Find where the given text appears and provide that cell's center as (x, y) coordinate. 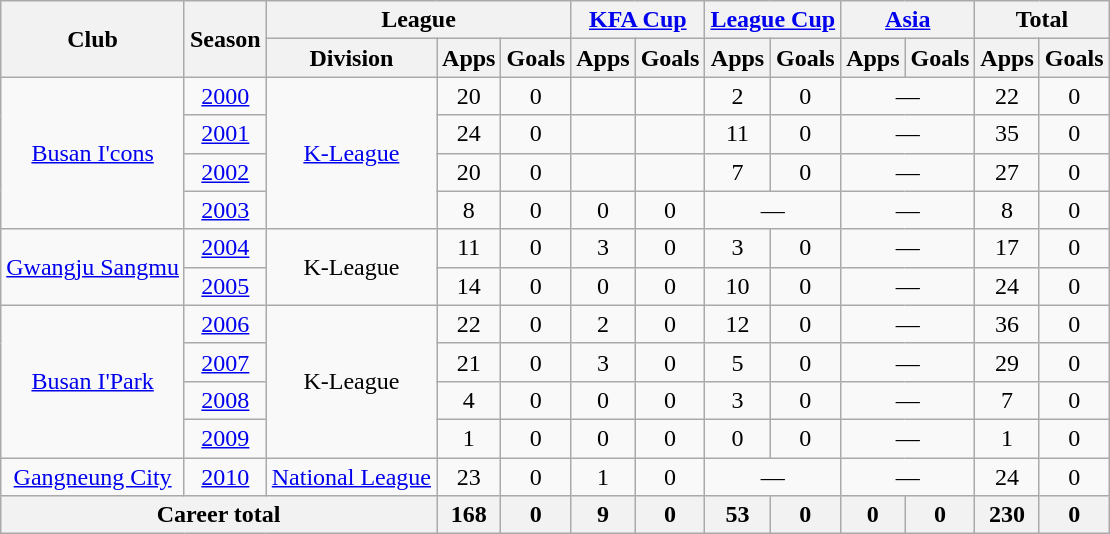
12 (738, 324)
27 (1007, 172)
10 (738, 286)
KFA Cup (638, 20)
5 (738, 362)
2010 (225, 477)
2006 (225, 324)
36 (1007, 324)
2008 (225, 400)
230 (1007, 515)
2009 (225, 438)
2001 (225, 134)
Club (93, 39)
21 (469, 362)
Career total (219, 515)
4 (469, 400)
2005 (225, 286)
National League (351, 477)
League (418, 20)
Season (225, 39)
2007 (225, 362)
Asia (908, 20)
17 (1007, 248)
14 (469, 286)
168 (469, 515)
Gangneung City (93, 477)
2003 (225, 210)
53 (738, 515)
Total (1042, 20)
Gwangju Sangmu (93, 267)
2002 (225, 172)
Busan I'cons (93, 153)
Busan I'Park (93, 381)
35 (1007, 134)
2000 (225, 96)
League Cup (773, 20)
29 (1007, 362)
Division (351, 58)
23 (469, 477)
9 (603, 515)
2004 (225, 248)
